Find where the given text appears and provide that cell's center as (x, y) coordinate. 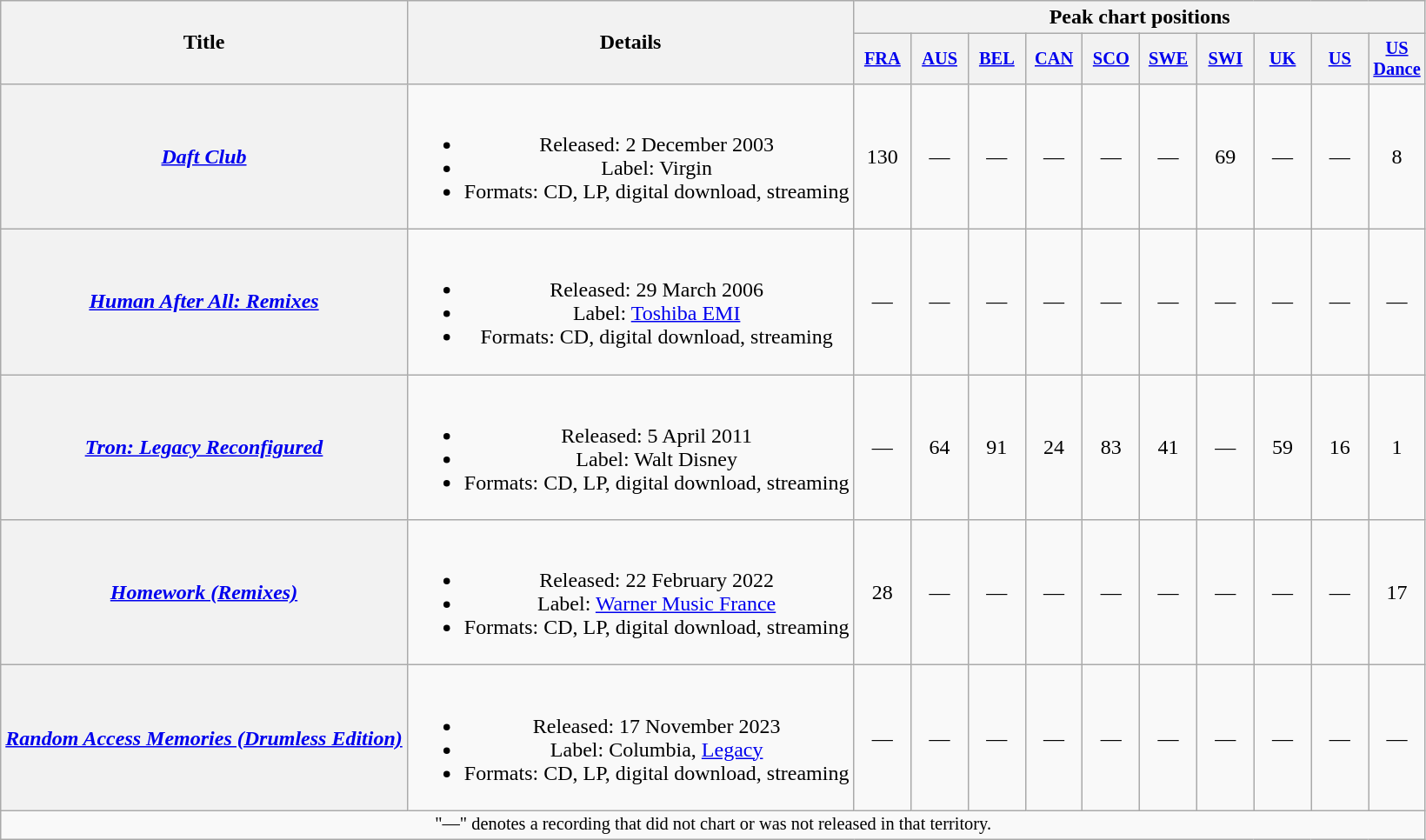
Homework (Remixes) (204, 593)
28 (883, 593)
Daft Club (204, 157)
"—" denotes a recording that did not chart or was not released in that territory. (713, 825)
Random Access Memories (Drumless Edition) (204, 737)
Released: 17 November 2023 Label: Columbia, LegacyFormats: CD, LP, digital download, streaming (630, 737)
1 (1397, 447)
91 (996, 447)
CAN (1054, 59)
64 (940, 447)
59 (1283, 447)
BEL (996, 59)
8 (1397, 157)
Released: 5 April 2011 Label: Walt DisneyFormats: CD, LP, digital download, streaming (630, 447)
Details (630, 43)
Human After All: Remixes (204, 303)
Tron: Legacy Reconfigured (204, 447)
SWE (1169, 59)
24 (1054, 447)
FRA (883, 59)
SWI (1225, 59)
17 (1397, 593)
Released: 22 February 2022 Label: Warner Music FranceFormats: CD, LP, digital download, streaming (630, 593)
AUS (940, 59)
UK (1283, 59)
Released: 29 March 2006 Label: Toshiba EMIFormats: CD, digital download, streaming (630, 303)
SCO (1111, 59)
USDance (1397, 59)
Title (204, 43)
41 (1169, 447)
83 (1111, 447)
69 (1225, 157)
US (1340, 59)
Peak chart positions (1139, 17)
Released: 2 December 2003 Label: VirginFormats: CD, LP, digital download, streaming (630, 157)
16 (1340, 447)
130 (883, 157)
